Extract the (X, Y) coordinate from the center of the cell holding the provided text.  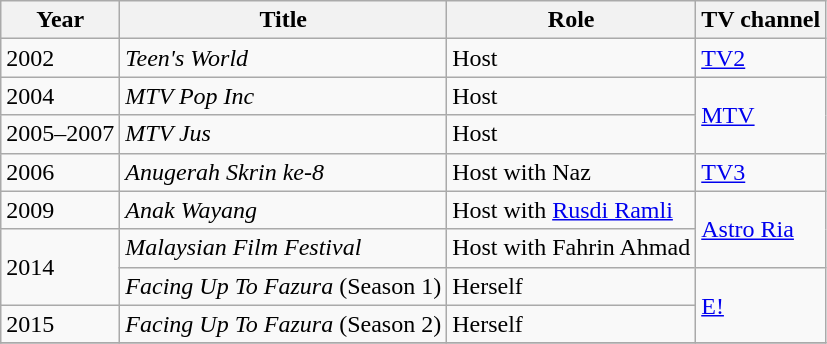
Anak Wayang (284, 210)
2004 (60, 96)
Host with Rusdi Ramli (572, 210)
2014 (60, 267)
2006 (60, 172)
Host with Fahrin Ahmad (572, 248)
2015 (60, 324)
Title (284, 20)
Anugerah Skrin ke-8 (284, 172)
E! (761, 305)
MTV Pop Inc (284, 96)
Teen's World (284, 58)
TV channel (761, 20)
2009 (60, 210)
MTV Jus (284, 134)
2002 (60, 58)
TV3 (761, 172)
Role (572, 20)
2005–2007 (60, 134)
Year (60, 20)
Malaysian Film Festival (284, 248)
MTV (761, 115)
Host with Naz (572, 172)
Astro Ria (761, 229)
Facing Up To Fazura (Season 1) (284, 286)
Facing Up To Fazura (Season 2) (284, 324)
TV2 (761, 58)
